Return the (x, y) coordinate for the center point of the cell that contains the specified text.  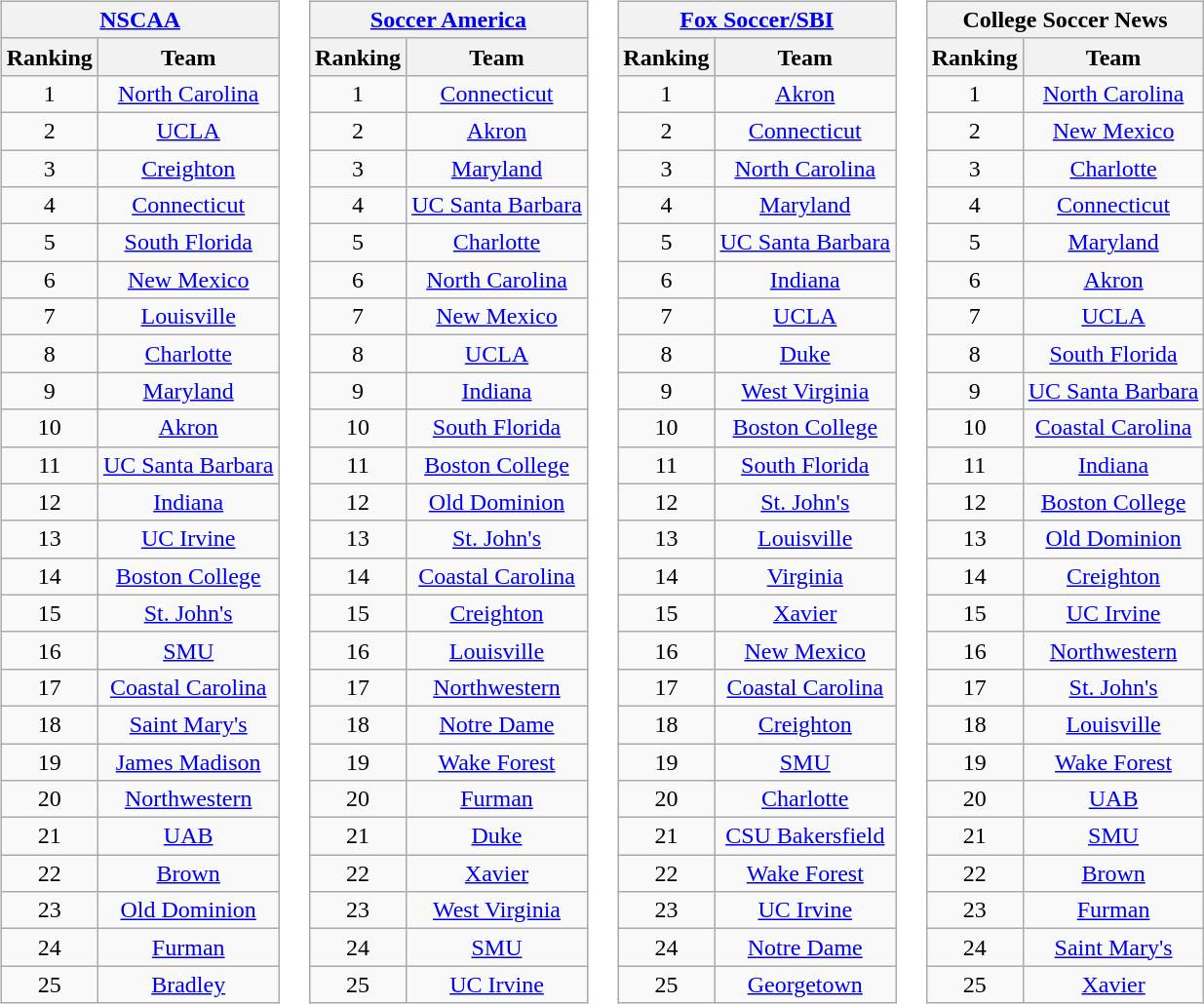
Virginia (805, 576)
CSU Bakersfield (805, 836)
Bradley (188, 985)
College Soccer News (1065, 19)
NSCAA (140, 19)
Soccer America (448, 19)
James Madison (188, 761)
Georgetown (805, 985)
Fox Soccer/SBI (757, 19)
